Search for the cell housing the specified text and yield its [x, y] center coordinate. 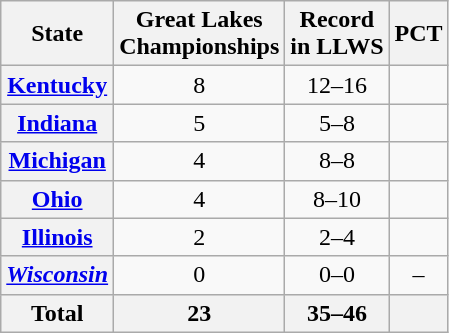
– [418, 275]
5–8 [337, 123]
PCT [418, 34]
Kentucky [58, 85]
5 [200, 123]
0–0 [337, 275]
35–46 [337, 313]
Illinois [58, 237]
State [58, 34]
2 [200, 237]
Ohio [58, 199]
8–10 [337, 199]
8 [200, 85]
Great LakesChampionships [200, 34]
8–8 [337, 161]
2–4 [337, 237]
Michigan [58, 161]
Total [58, 313]
Wisconsin [58, 275]
23 [200, 313]
Indiana [58, 123]
0 [200, 275]
Recordin LLWS [337, 34]
12–16 [337, 85]
